Output the [X, Y] coordinate of the center of the cell containing the given text.  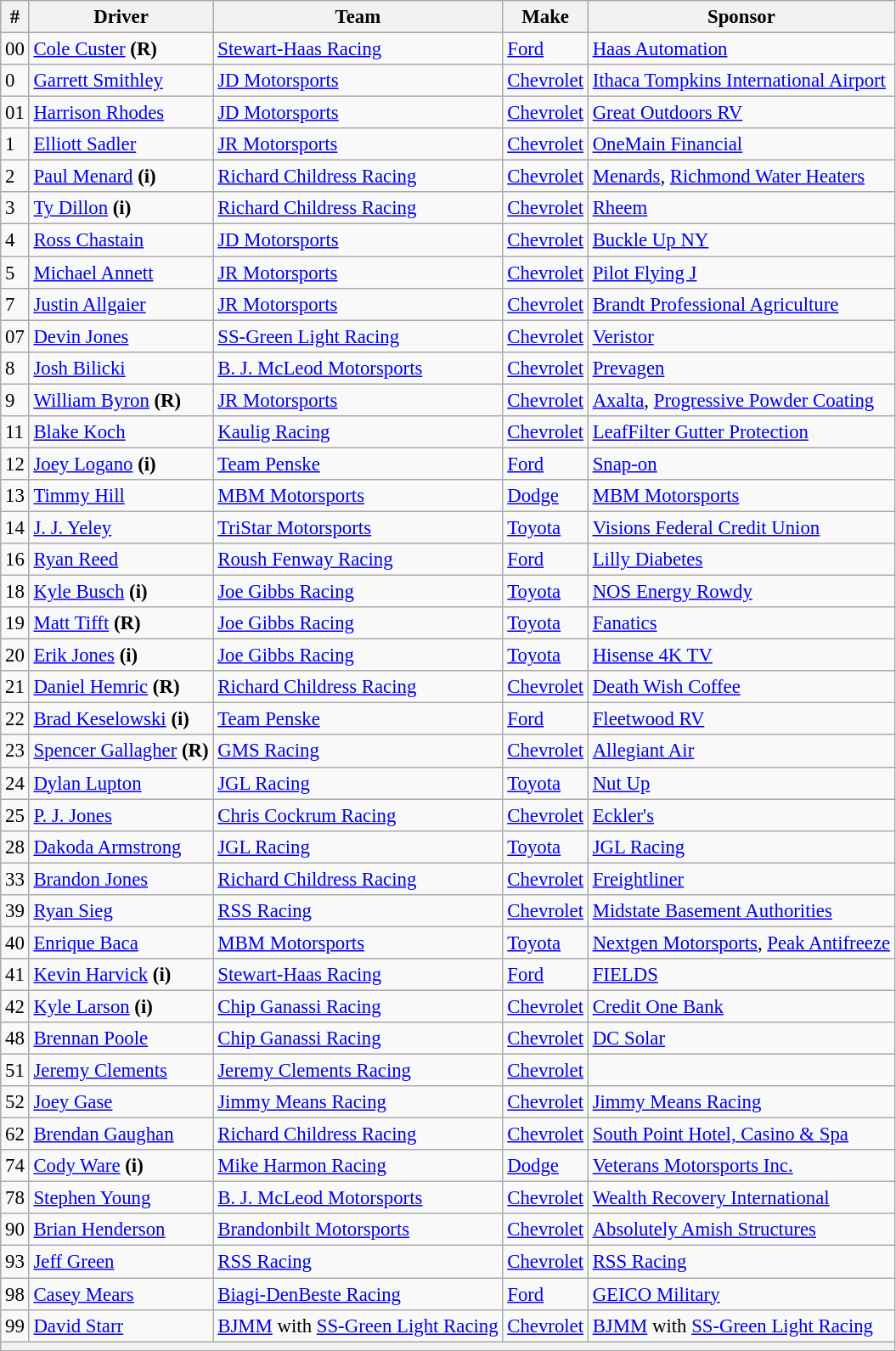
Death Wish Coffee [741, 687]
1 [15, 144]
Spencer Gallagher (R) [121, 751]
# [15, 17]
Sponsor [741, 17]
Brad Keselowski (i) [121, 719]
Kyle Busch (i) [121, 592]
Paul Menard (i) [121, 177]
78 [15, 1198]
11 [15, 432]
90 [15, 1230]
Enrique Baca [121, 943]
40 [15, 943]
9 [15, 400]
Veterans Motorsports Inc. [741, 1166]
William Byron (R) [121, 400]
Dylan Lupton [121, 783]
Fleetwood RV [741, 719]
19 [15, 623]
LeafFilter Gutter Protection [741, 432]
42 [15, 1006]
18 [15, 592]
22 [15, 719]
4 [15, 240]
Visions Federal Credit Union [741, 527]
14 [15, 527]
Blake Koch [121, 432]
Driver [121, 17]
Nextgen Motorsports, Peak Antifreeze [741, 943]
28 [15, 847]
Team [358, 17]
25 [15, 815]
16 [15, 560]
Lilly Diabetes [741, 560]
Roush Fenway Racing [358, 560]
South Point Hotel, Casino & Spa [741, 1134]
Timmy Hill [121, 496]
Brandon Jones [121, 879]
Stephen Young [121, 1198]
SS-Green Light Racing [358, 336]
Joey Gase [121, 1102]
Daniel Hemric (R) [121, 687]
Credit One Bank [741, 1006]
Ty Dillon (i) [121, 208]
00 [15, 49]
Michael Annett [121, 273]
Ross Chastain [121, 240]
Freightliner [741, 879]
Brian Henderson [121, 1230]
13 [15, 496]
74 [15, 1166]
Matt Tifft (R) [121, 623]
Veristor [741, 336]
Great Outdoors RV [741, 113]
Justin Allgaier [121, 304]
Garrett Smithley [121, 81]
Brandonbilt Motorsports [358, 1230]
P. J. Jones [121, 815]
Harrison Rhodes [121, 113]
Fanatics [741, 623]
Brennan Poole [121, 1039]
Biagi-DenBeste Racing [358, 1294]
Nut Up [741, 783]
3 [15, 208]
Joey Logano (i) [121, 464]
8 [15, 368]
2 [15, 177]
Jeff Green [121, 1262]
Brandt Professional Agriculture [741, 304]
Brendan Gaughan [121, 1134]
Menards, Richmond Water Heaters [741, 177]
5 [15, 273]
Wealth Recovery International [741, 1198]
Axalta, Progressive Powder Coating [741, 400]
Hisense 4K TV [741, 656]
Jeremy Clements Racing [358, 1071]
Allegiant Air [741, 751]
Buckle Up NY [741, 240]
David Starr [121, 1326]
48 [15, 1039]
GEICO Military [741, 1294]
0 [15, 81]
12 [15, 464]
NOS Energy Rowdy [741, 592]
Elliott Sadler [121, 144]
Dakoda Armstrong [121, 847]
Ryan Reed [121, 560]
33 [15, 879]
24 [15, 783]
51 [15, 1071]
Erik Jones (i) [121, 656]
52 [15, 1102]
OneMain Financial [741, 144]
01 [15, 113]
Kaulig Racing [358, 432]
Chris Cockrum Racing [358, 815]
Mike Harmon Racing [358, 1166]
Pilot Flying J [741, 273]
Cody Ware (i) [121, 1166]
21 [15, 687]
Haas Automation [741, 49]
GMS Racing [358, 751]
Prevagen [741, 368]
Make [545, 17]
93 [15, 1262]
Jeremy Clements [121, 1071]
Rheem [741, 208]
Snap-on [741, 464]
Josh Bilicki [121, 368]
Devin Jones [121, 336]
23 [15, 751]
Absolutely Amish Structures [741, 1230]
Casey Mears [121, 1294]
DC Solar [741, 1039]
Eckler's [741, 815]
41 [15, 975]
20 [15, 656]
07 [15, 336]
Cole Custer (R) [121, 49]
FIELDS [741, 975]
7 [15, 304]
99 [15, 1326]
Midstate Basement Authorities [741, 911]
J. J. Yeley [121, 527]
Ithaca Tompkins International Airport [741, 81]
Kevin Harvick (i) [121, 975]
TriStar Motorsports [358, 527]
62 [15, 1134]
Kyle Larson (i) [121, 1006]
Ryan Sieg [121, 911]
98 [15, 1294]
39 [15, 911]
